Scan for the cell matching the given text and deliver its (x, y) coordinate at center. 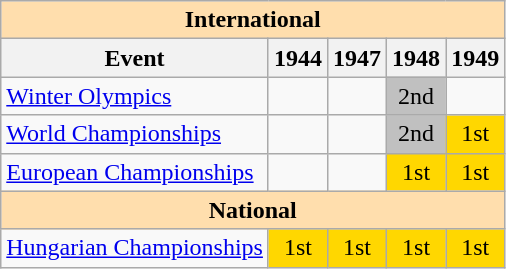
1949 (476, 58)
Winter Olympics (135, 96)
European Championships (135, 172)
Event (135, 58)
1948 (416, 58)
National (253, 210)
Hungarian Championships (135, 248)
International (253, 20)
1947 (358, 58)
World Championships (135, 134)
1944 (298, 58)
